Find where the given text appears and provide that cell's center as (X, Y) coordinate. 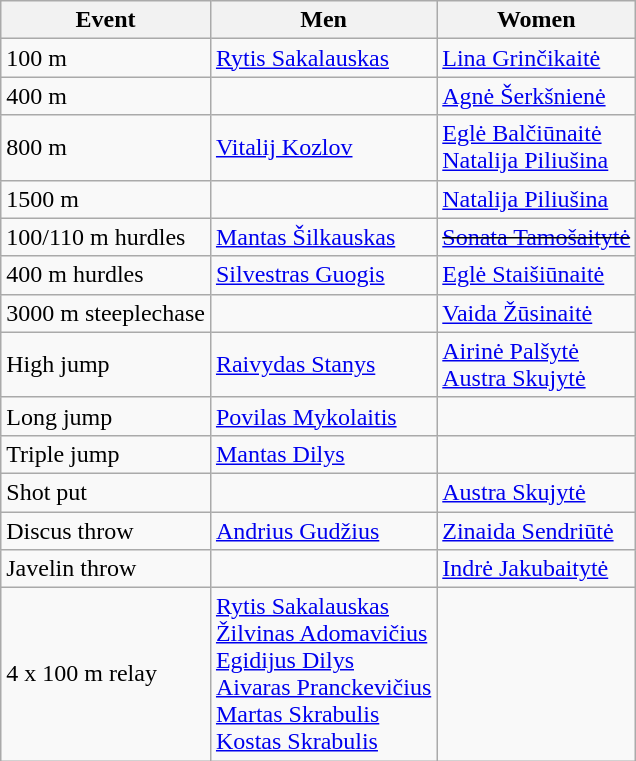
Vaida Žūsinaitė (536, 313)
400 m (106, 96)
400 m hurdles (106, 275)
Rytis Sakalauskas Žilvinas Adomavičius Egidijus Dilys Aivaras Pranckevičius Martas Skrabulis Kostas Skrabulis (323, 674)
Event (106, 20)
Javelin throw (106, 569)
800 m (106, 148)
1500 m (106, 199)
Povilas Mykolaitis (323, 416)
Men (323, 20)
100 m (106, 58)
Mantas Šilkauskas (323, 237)
Triple jump (106, 454)
Indrė Jakubaitytė (536, 569)
Mantas Dilys (323, 454)
Andrius Gudžius (323, 531)
Silvestras Guogis (323, 275)
Vitalij Kozlov (323, 148)
Airinė Palšytė Austra Skujytė (536, 364)
Sonata Tamošaitytė (536, 237)
Eglė Balčiūnaitė Natalija Piliušina (536, 148)
High jump (106, 364)
100/110 m hurdles (106, 237)
4 x 100 m relay (106, 674)
Eglė Staišiūnaitė (536, 275)
Zinaida Sendriūtė (536, 531)
Discus throw (106, 531)
Women (536, 20)
Agnė Šerkšnienė (536, 96)
Rytis Sakalauskas (323, 58)
Austra Skujytė (536, 492)
Long jump (106, 416)
3000 m steeplechase (106, 313)
Natalija Piliušina (536, 199)
Lina Grinčikaitė (536, 58)
Raivydas Stanys (323, 364)
Shot put (106, 492)
